Output the (X, Y) coordinate of the center of the cell containing the given text.  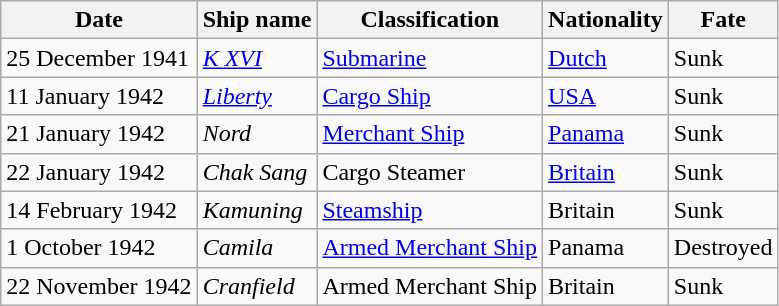
25 December 1941 (99, 58)
Steamship (430, 210)
Submarine (430, 58)
USA (606, 96)
22 November 1942 (99, 286)
Kamuning (257, 210)
Fate (723, 20)
Classification (430, 20)
Nationality (606, 20)
21 January 1942 (99, 134)
Liberty (257, 96)
Destroyed (723, 248)
K XVI (257, 58)
Merchant Ship (430, 134)
Cranfield (257, 286)
Cargo Steamer (430, 172)
11 January 1942 (99, 96)
Cargo Ship (430, 96)
22 January 1942 (99, 172)
Camila (257, 248)
14 February 1942 (99, 210)
Date (99, 20)
Ship name (257, 20)
Chak Sang (257, 172)
1 October 1942 (99, 248)
Nord (257, 134)
Dutch (606, 58)
